Pinpoint the cell where the given text exists, returning its (X, Y) midpoint coordinate. 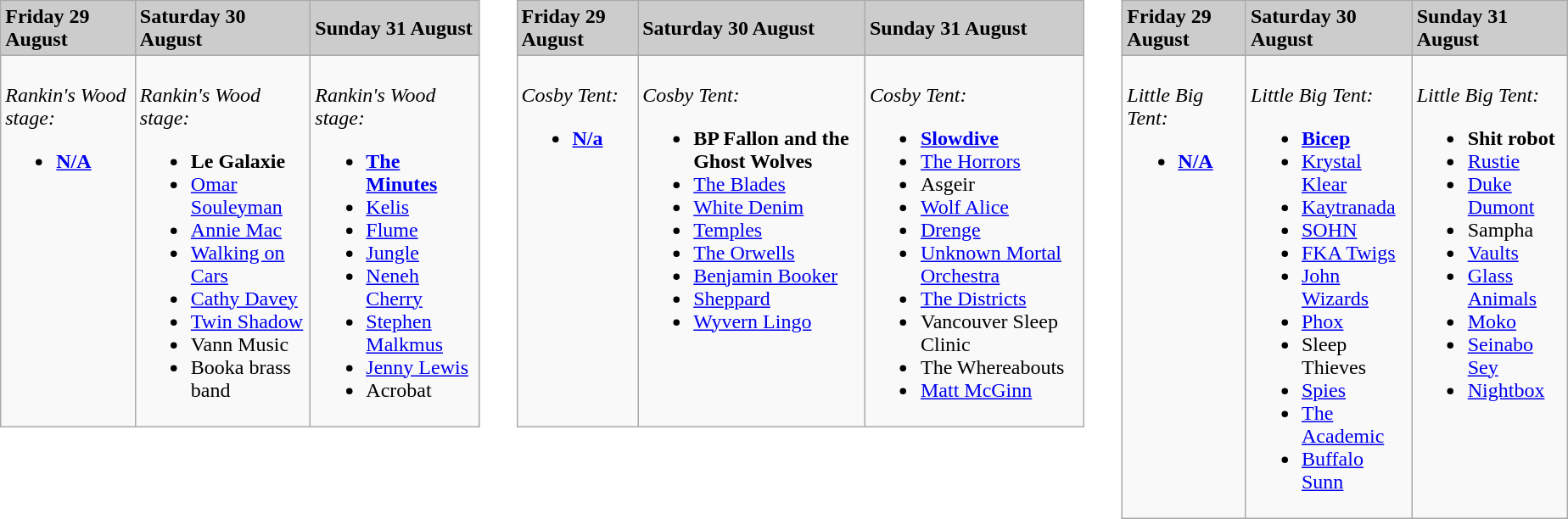
Rankin's Wood stage:Le GalaxieOmar SouleymanAnnie MacWalking on CarsCathy DaveyTwin ShadowVann MusicBooka brass band (222, 241)
Rankin's Wood stage:N/A (68, 241)
Little Big Tent:BicepKrystal KlearKaytranadaSOHNFKA TwigsJohn WizardsPhoxSleep ThievesSpiesThe AcademicBuffalo Sunn (1329, 287)
Little Big Tent:Shit robotRustieDuke DumontSamphaVaultsGlass AnimalsMokoSeinabo SeyNightbox (1490, 287)
Cosby Tent:N/a (577, 241)
Cosby Tent:SlowdiveThe HorrorsAsgeirWolf AliceDrengeUnknown Mortal OrchestraThe DistrictsVancouver Sleep ClinicThe WhereaboutsMatt McGinn (974, 241)
Rankin's Wood stage:The MinutesKelisFlumeJungleNeneh CherryStephen MalkmusJenny LewisAcrobat (395, 241)
Cosby Tent:BP Fallon and the Ghost WolvesThe BladesWhite DenimTemplesThe OrwellsBenjamin BookerSheppardWyvern Lingo (752, 241)
Little Big Tent:N/A (1184, 287)
